Identify which cell holds the provided text, then report its (x, y) central coordinate. 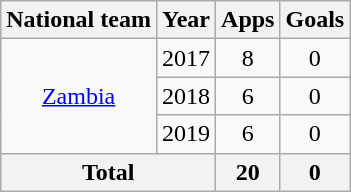
2019 (186, 134)
8 (248, 58)
Goals (315, 20)
Apps (248, 20)
Total (108, 172)
Zambia (79, 96)
2017 (186, 58)
Year (186, 20)
National team (79, 20)
2018 (186, 96)
20 (248, 172)
